Locate the cell with the specified text and output its [X, Y] center coordinate. 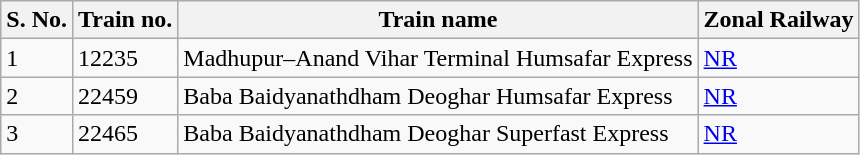
Baba Baidyanathdham Deoghar Humsafar Express [438, 96]
12235 [124, 58]
Zonal Railway [778, 20]
22459 [124, 96]
Train name [438, 20]
2 [37, 96]
Baba Baidyanathdham Deoghar Superfast Express [438, 134]
22465 [124, 134]
Train no. [124, 20]
1 [37, 58]
Madhupur–Anand Vihar Terminal Humsafar Express [438, 58]
3 [37, 134]
S. No. [37, 20]
